Scan for the cell matching the given text and deliver its (x, y) coordinate at center. 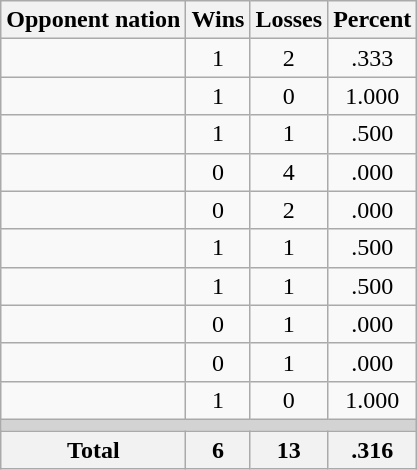
.333 (372, 58)
Percent (372, 20)
Wins (218, 20)
Opponent nation (94, 20)
4 (289, 172)
Total (94, 449)
.316 (372, 449)
6 (218, 449)
13 (289, 449)
Losses (289, 20)
